Locate the cell with the specified text and output its [X, Y] center coordinate. 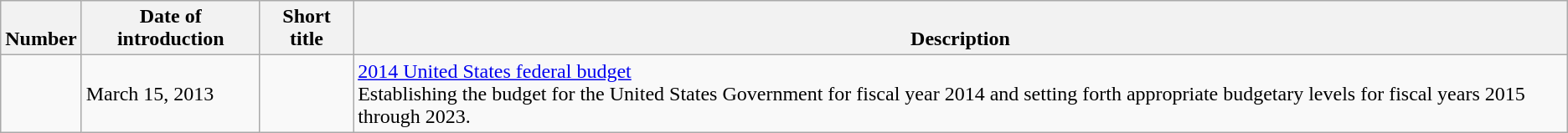
Short title [307, 28]
March 15, 2013 [171, 94]
Number [41, 28]
Description [961, 28]
Date of introduction [171, 28]
